From the cell containing the given text, extract its center point as [X, Y] coordinate. 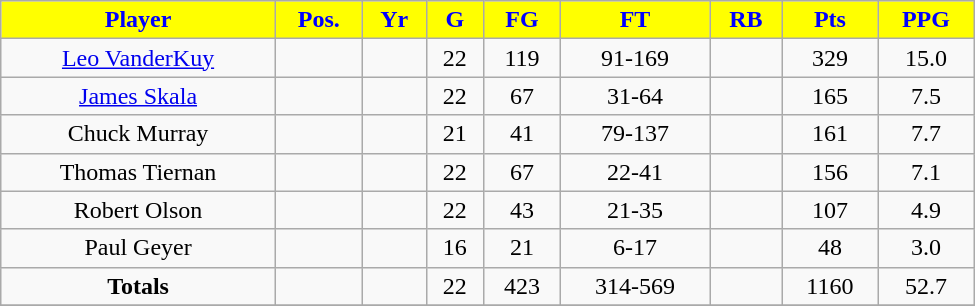
41 [522, 134]
165 [830, 96]
Yr [394, 20]
423 [522, 286]
22-41 [636, 172]
Chuck Murray [138, 134]
1160 [830, 286]
16 [454, 248]
3.0 [926, 248]
31-64 [636, 96]
Paul Geyer [138, 248]
FG [522, 20]
91-169 [636, 58]
James Skala [138, 96]
48 [830, 248]
21-35 [636, 210]
7.7 [926, 134]
PPG [926, 20]
52.7 [926, 286]
15.0 [926, 58]
Robert Olson [138, 210]
6-17 [636, 248]
Pts [830, 20]
RB [746, 20]
Thomas Tiernan [138, 172]
FT [636, 20]
4.9 [926, 210]
79-137 [636, 134]
43 [522, 210]
107 [830, 210]
7.1 [926, 172]
Pos. [318, 20]
119 [522, 58]
156 [830, 172]
314-569 [636, 286]
Totals [138, 286]
Player [138, 20]
161 [830, 134]
329 [830, 58]
G [454, 20]
7.5 [926, 96]
Leo VanderKuy [138, 58]
